Return the (X, Y) coordinate for the center point of the cell that contains the specified text.  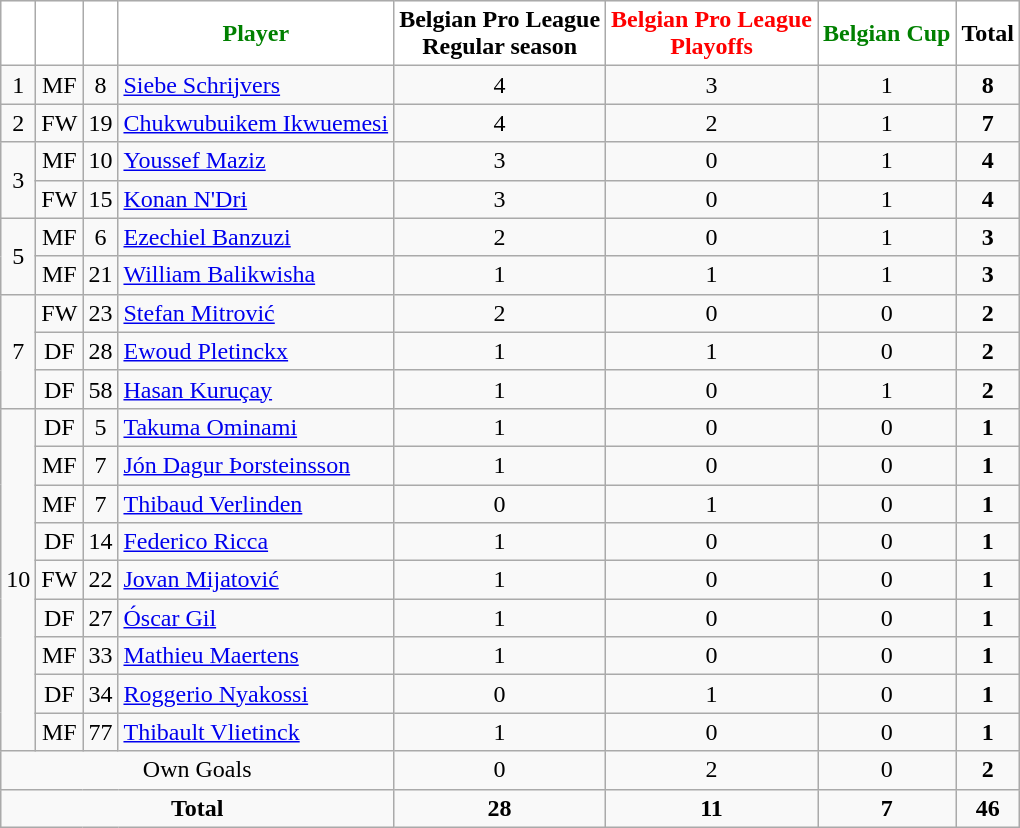
Ewoud Pletinckx (256, 351)
Roggerio Nyakossi (256, 694)
23 (100, 313)
Own Goals (198, 770)
34 (100, 694)
Belgian Pro LeagueRegular season (500, 34)
Hasan Kuruçay (256, 389)
Belgian Pro LeaguePlayoffs (712, 34)
33 (100, 656)
46 (988, 808)
William Balikwisha (256, 275)
Thibaud Verlinden (256, 503)
Federico Ricca (256, 542)
15 (100, 199)
21 (100, 275)
11 (712, 808)
6 (100, 237)
27 (100, 618)
22 (100, 580)
19 (100, 123)
14 (100, 542)
Ezechiel Banzuzi (256, 237)
Player (256, 34)
Jovan Mijatović (256, 580)
Óscar Gil (256, 618)
Thibault Vlietinck (256, 732)
Jón Dagur Þorsteinsson (256, 465)
Konan N'Dri (256, 199)
58 (100, 389)
Chukwubuikem Ikwuemesi (256, 123)
77 (100, 732)
Belgian Cup (887, 34)
Takuma Ominami (256, 427)
Stefan Mitrović (256, 313)
Youssef Maziz (256, 161)
Siebe Schrijvers (256, 85)
Mathieu Maertens (256, 656)
